Locate the cell with the specified text and output its [X, Y] center coordinate. 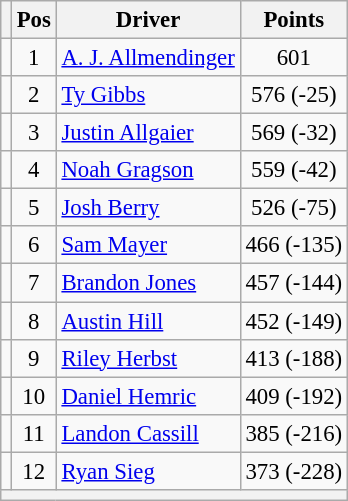
Ty Gibbs [148, 95]
Brandon Jones [148, 283]
576 (-25) [294, 95]
409 (-192) [294, 396]
Points [294, 20]
10 [34, 396]
Noah Gragson [148, 170]
Pos [34, 20]
A. J. Allmendinger [148, 58]
5 [34, 208]
Driver [148, 20]
Sam Mayer [148, 245]
Daniel Hemric [148, 396]
4 [34, 170]
452 (-149) [294, 321]
385 (-216) [294, 433]
12 [34, 471]
Landon Cassill [148, 433]
Justin Allgaier [148, 133]
466 (-135) [294, 245]
373 (-228) [294, 471]
6 [34, 245]
11 [34, 433]
413 (-188) [294, 358]
7 [34, 283]
Riley Herbst [148, 358]
457 (-144) [294, 283]
2 [34, 95]
601 [294, 58]
Austin Hill [148, 321]
569 (-32) [294, 133]
9 [34, 358]
1 [34, 58]
8 [34, 321]
Josh Berry [148, 208]
Ryan Sieg [148, 471]
526 (-75) [294, 208]
559 (-42) [294, 170]
3 [34, 133]
